For the text-containing cell, return its midpoint in [X, Y] coordinate format. 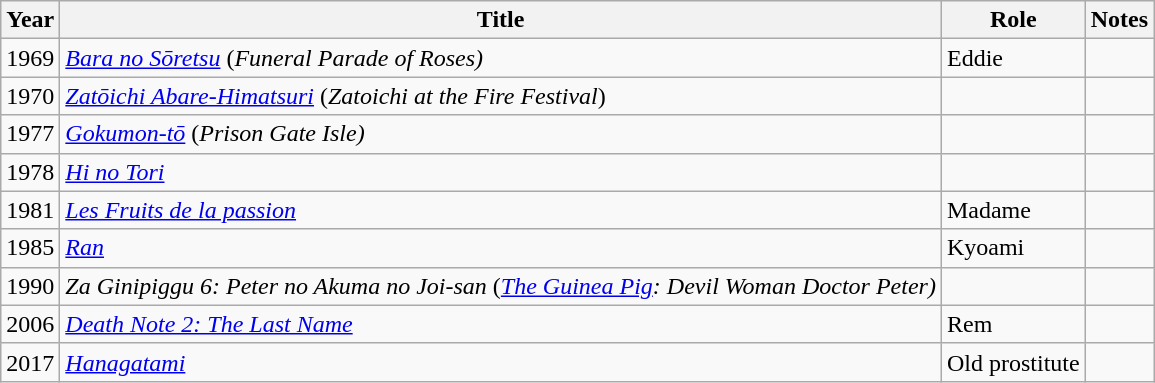
1969 [30, 58]
1978 [30, 172]
1985 [30, 248]
Bara no Sōretsu (Funeral Parade of Roses) [501, 58]
Death Note 2: The Last Name [501, 324]
2006 [30, 324]
Za Ginipiggu 6: Peter no Akuma no Joi-san (The Guinea Pig: Devil Woman Doctor Peter) [501, 286]
Kyoami [1013, 248]
Title [501, 20]
Role [1013, 20]
Madame [1013, 210]
Zatōichi Abare-Himatsuri (Zatoichi at the Fire Festival) [501, 96]
1990 [30, 286]
Gokumon-tō (Prison Gate Isle) [501, 134]
Old prostitute [1013, 362]
2017 [30, 362]
Notes [1119, 20]
Eddie [1013, 58]
Year [30, 20]
1981 [30, 210]
Rem [1013, 324]
Hi no Tori [501, 172]
Hanagatami [501, 362]
Les Fruits de la passion [501, 210]
1970 [30, 96]
1977 [30, 134]
Ran [501, 248]
